Identify which cell holds the provided text, then report its (X, Y) central coordinate. 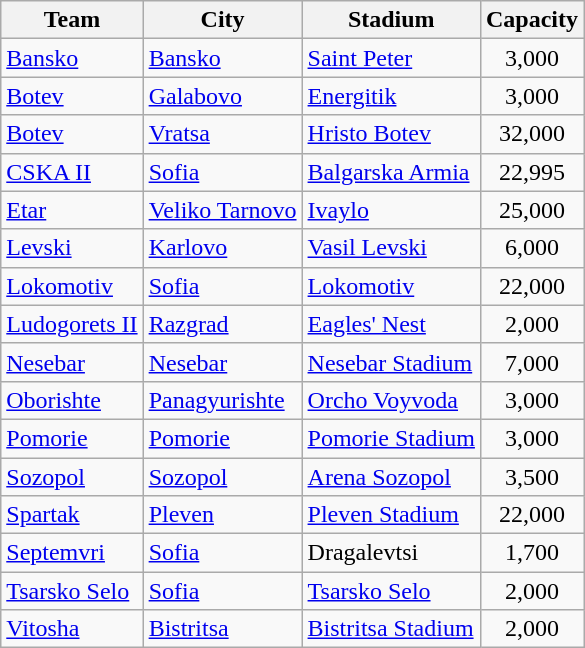
Team (72, 20)
Levski (72, 248)
Balgarska Armia (391, 172)
Capacity (532, 20)
Energitik (391, 96)
Dragalevtsi (391, 553)
Vratsa (222, 134)
Ludogorets II (72, 324)
Ivaylo (391, 210)
Pleven Stadium (391, 515)
CSKA II (72, 172)
Orcho Voyvoda (391, 400)
Bistritsa Stadium (391, 629)
25,000 (532, 210)
Vasil Levski (391, 248)
Spartak (72, 515)
Galabovo (222, 96)
Septemvri (72, 553)
7,000 (532, 362)
6,000 (532, 248)
22,995 (532, 172)
Panagyurishte (222, 400)
Hristo Botev (391, 134)
3,500 (532, 477)
Vitosha (72, 629)
Karlovo (222, 248)
Veliko Tarnovo (222, 210)
32,000 (532, 134)
Pomorie Stadium (391, 438)
Bistritsa (222, 629)
Razgrad (222, 324)
Saint Peter (391, 58)
Pleven (222, 515)
Arena Sozopol (391, 477)
Eagles' Nest (391, 324)
Etar (72, 210)
Stadium (391, 20)
1,700 (532, 553)
Nesebar Stadium (391, 362)
City (222, 20)
Oborishte (72, 400)
